Search for the cell housing the specified text and yield its (X, Y) center coordinate. 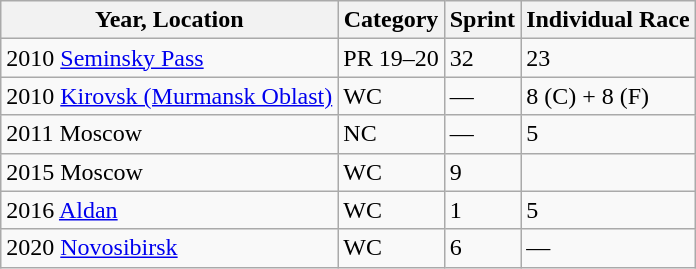
Category (391, 20)
9 (482, 172)
Sprint (482, 20)
6 (482, 248)
2011 Moscow (170, 134)
8 (C) + 8 (F) (608, 96)
2015 Moscow (170, 172)
1 (482, 210)
2020 Novosibirsk (170, 248)
23 (608, 58)
NC (391, 134)
2010 Kirovsk (Murmansk Oblast) (170, 96)
2010 Seminsky Pass (170, 58)
32 (482, 58)
Year, Location (170, 20)
PR 19–20 (391, 58)
2016 Aldan (170, 210)
Individual Race (608, 20)
